Provide the [x, y] coordinate of the cell's center where the given text is located.  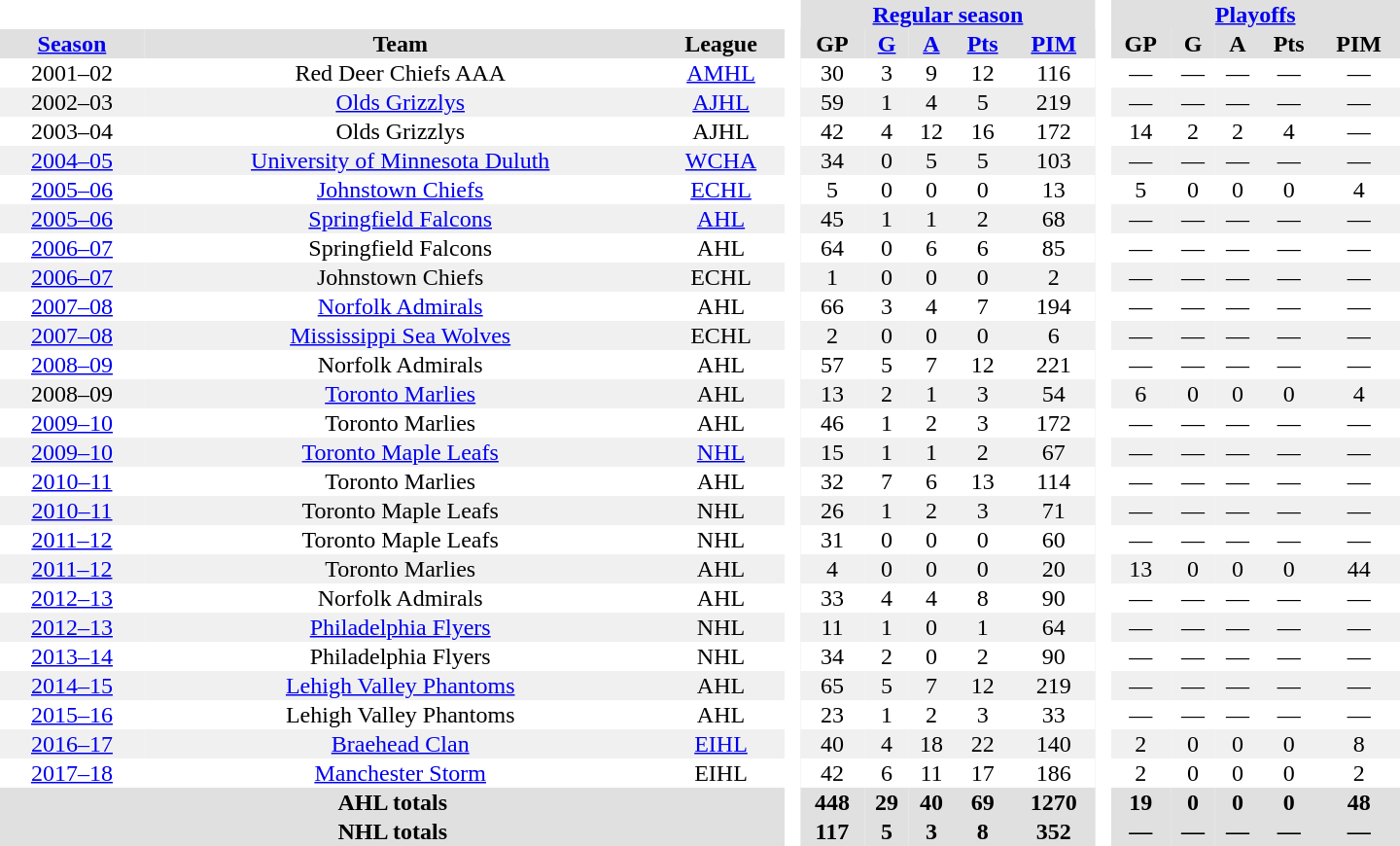
17 [982, 773]
2013–14 [72, 656]
League [720, 44]
60 [1054, 540]
9 [931, 73]
22 [982, 744]
32 [832, 481]
2017–18 [72, 773]
26 [832, 511]
NHL totals [393, 831]
71 [1054, 511]
Regular season [948, 15]
117 [832, 831]
Manchester Storm [401, 773]
44 [1359, 569]
AMHL [720, 73]
103 [1054, 160]
29 [887, 802]
WCHA [720, 160]
University of Minnesota Duluth [401, 160]
18 [931, 744]
2014–15 [72, 686]
1270 [1054, 802]
19 [1140, 802]
2002–03 [72, 102]
140 [1054, 744]
15 [832, 452]
59 [832, 102]
Playoffs [1255, 15]
66 [832, 306]
AHL totals [393, 802]
Season [72, 44]
116 [1054, 73]
57 [832, 365]
85 [1054, 248]
Red Deer Chiefs AAA [401, 73]
Braehead Clan [401, 744]
194 [1054, 306]
352 [1054, 831]
448 [832, 802]
48 [1359, 802]
Mississippi Sea Wolves [401, 335]
2004–05 [72, 160]
46 [832, 423]
67 [1054, 452]
69 [982, 802]
221 [1054, 365]
68 [1054, 219]
65 [832, 686]
16 [982, 131]
54 [1054, 394]
45 [832, 219]
30 [832, 73]
2001–02 [72, 73]
2016–17 [72, 744]
186 [1054, 773]
20 [1054, 569]
2003–04 [72, 131]
114 [1054, 481]
2015–16 [72, 715]
14 [1140, 131]
Team [401, 44]
23 [832, 715]
31 [832, 540]
